From the cell containing the given text, extract its center point as [x, y] coordinate. 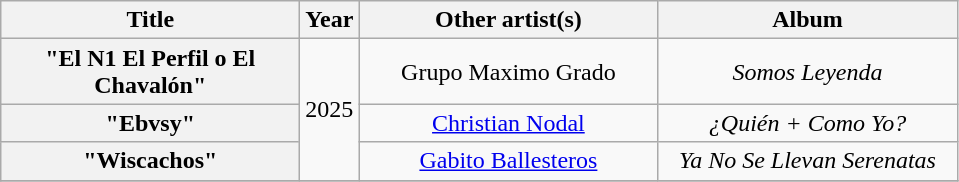
Grupo Maximo Grado [508, 72]
Ya No Se Llevan Serenatas [808, 161]
Year [330, 20]
¿Quién + Como Yo? [808, 123]
Somos Leyenda [808, 72]
Album [808, 20]
Other artist(s) [508, 20]
Title [150, 20]
"Ebvsy" [150, 123]
2025 [330, 110]
"El N1 El Perfil o El Chavalón" [150, 72]
Gabito Ballesteros [508, 161]
Christian Nodal [508, 123]
"Wiscachos" [150, 161]
